Scan for the cell matching the given text and deliver its (X, Y) coordinate at center. 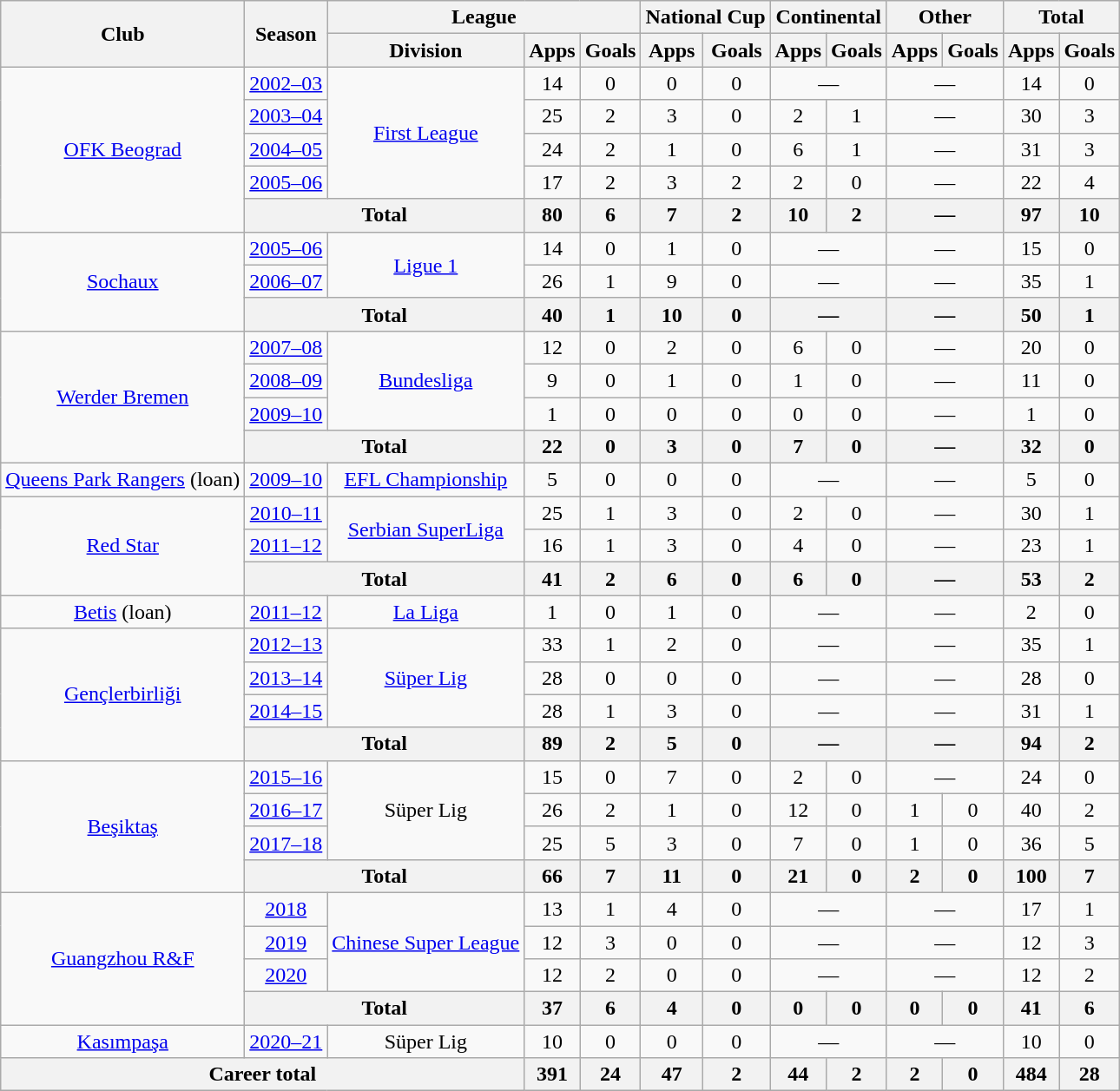
80 (552, 215)
OFK Beograd (123, 149)
33 (552, 645)
Red Star (123, 546)
37 (552, 1009)
50 (1031, 314)
2017–18 (287, 843)
2006–07 (287, 281)
League (484, 17)
47 (672, 1075)
2007–08 (287, 347)
2014–15 (287, 711)
94 (1031, 744)
2019 (287, 942)
2013–14 (287, 678)
Season (287, 34)
23 (1031, 546)
Gençlerbirliği (123, 694)
Kasımpaşa (123, 1042)
16 (552, 546)
Other (945, 17)
2004–05 (287, 149)
2003–04 (287, 116)
2020 (287, 976)
13 (552, 909)
2016–17 (287, 810)
Beşiktaş (123, 826)
100 (1031, 876)
Queens Park Rangers (loan) (123, 480)
97 (1031, 215)
Sochaux (123, 281)
Guangzhou R&F (123, 958)
2010–11 (287, 513)
Division (425, 50)
36 (1031, 843)
First League (425, 133)
2008–09 (287, 380)
La Liga (425, 612)
89 (552, 744)
21 (798, 876)
53 (1031, 579)
EFL Championship (425, 480)
32 (1031, 447)
Ligue 1 (425, 265)
484 (1031, 1075)
2002–03 (287, 83)
Werder Bremen (123, 397)
2015–16 (287, 777)
Betis (loan) (123, 612)
66 (552, 876)
Club (123, 34)
20 (1031, 347)
Serbian SuperLiga (425, 529)
44 (798, 1075)
National Cup (705, 17)
Chinese Super League (425, 942)
Bundesliga (425, 380)
2020–21 (287, 1042)
2012–13 (287, 645)
2018 (287, 909)
Career total (262, 1075)
391 (552, 1075)
Continental (828, 17)
